Extract the [X, Y] coordinate from the center of the cell holding the provided text.  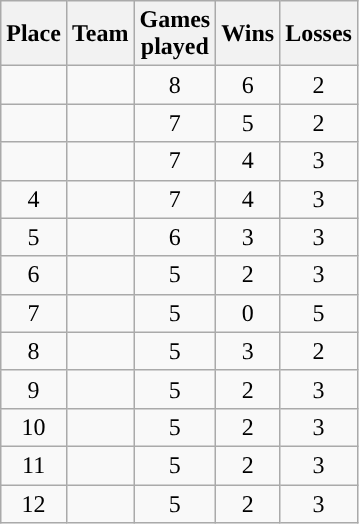
9 [34, 389]
12 [34, 503]
Gamesplayed [175, 34]
10 [34, 427]
0 [248, 313]
11 [34, 465]
Place [34, 34]
Team [100, 34]
Wins [248, 34]
Losses [319, 34]
